Pinpoint the cell where the given text exists, returning its [X, Y] midpoint coordinate. 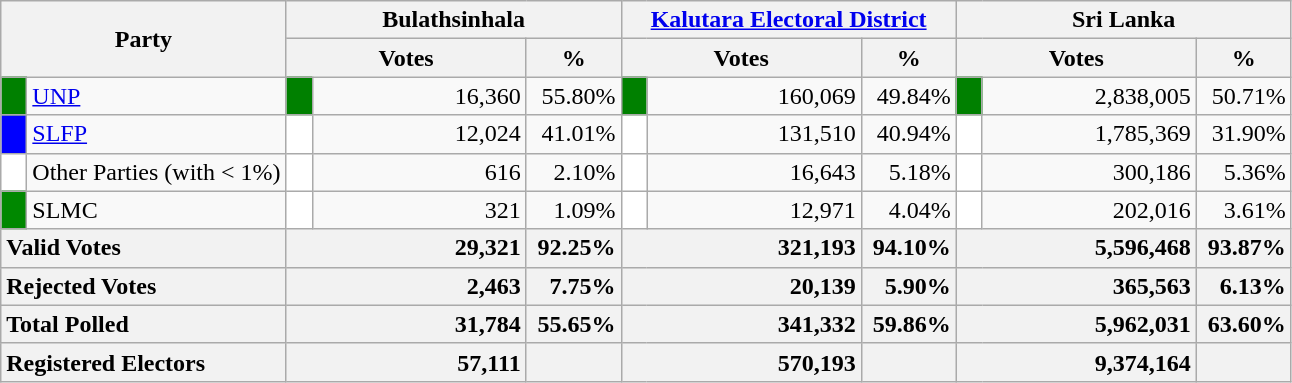
321,193 [741, 248]
131,510 [754, 134]
49.84% [908, 96]
616 [419, 172]
55.65% [574, 324]
365,563 [1076, 286]
41.01% [574, 134]
94.10% [908, 248]
341,332 [741, 324]
16,643 [754, 172]
5.36% [1244, 172]
92.25% [574, 248]
5,596,468 [1076, 248]
5.18% [908, 172]
Valid Votes [144, 248]
2,838,005 [1089, 96]
3.61% [1244, 210]
16,360 [419, 96]
SLMC [156, 210]
29,321 [406, 248]
Party [144, 39]
300,186 [1089, 172]
Kalutara Electoral District [788, 20]
5.90% [908, 286]
20,139 [741, 286]
6.13% [1244, 286]
Bulathsinhala [454, 20]
7.75% [574, 286]
5,962,031 [1076, 324]
Rejected Votes [144, 286]
31.90% [1244, 134]
57,111 [406, 362]
570,193 [741, 362]
31,784 [406, 324]
12,024 [419, 134]
63.60% [1244, 324]
2.10% [574, 172]
Total Polled [144, 324]
59.86% [908, 324]
Sri Lanka [1124, 20]
Registered Electors [144, 362]
2,463 [406, 286]
160,069 [754, 96]
202,016 [1089, 210]
SLFP [156, 134]
40.94% [908, 134]
55.80% [574, 96]
12,971 [754, 210]
1,785,369 [1089, 134]
50.71% [1244, 96]
Other Parties (with < 1%) [156, 172]
1.09% [574, 210]
93.87% [1244, 248]
321 [419, 210]
UNP [156, 96]
9,374,164 [1076, 362]
4.04% [908, 210]
